Determine the (X, Y) coordinate at the center of the cell enclosing the given text.  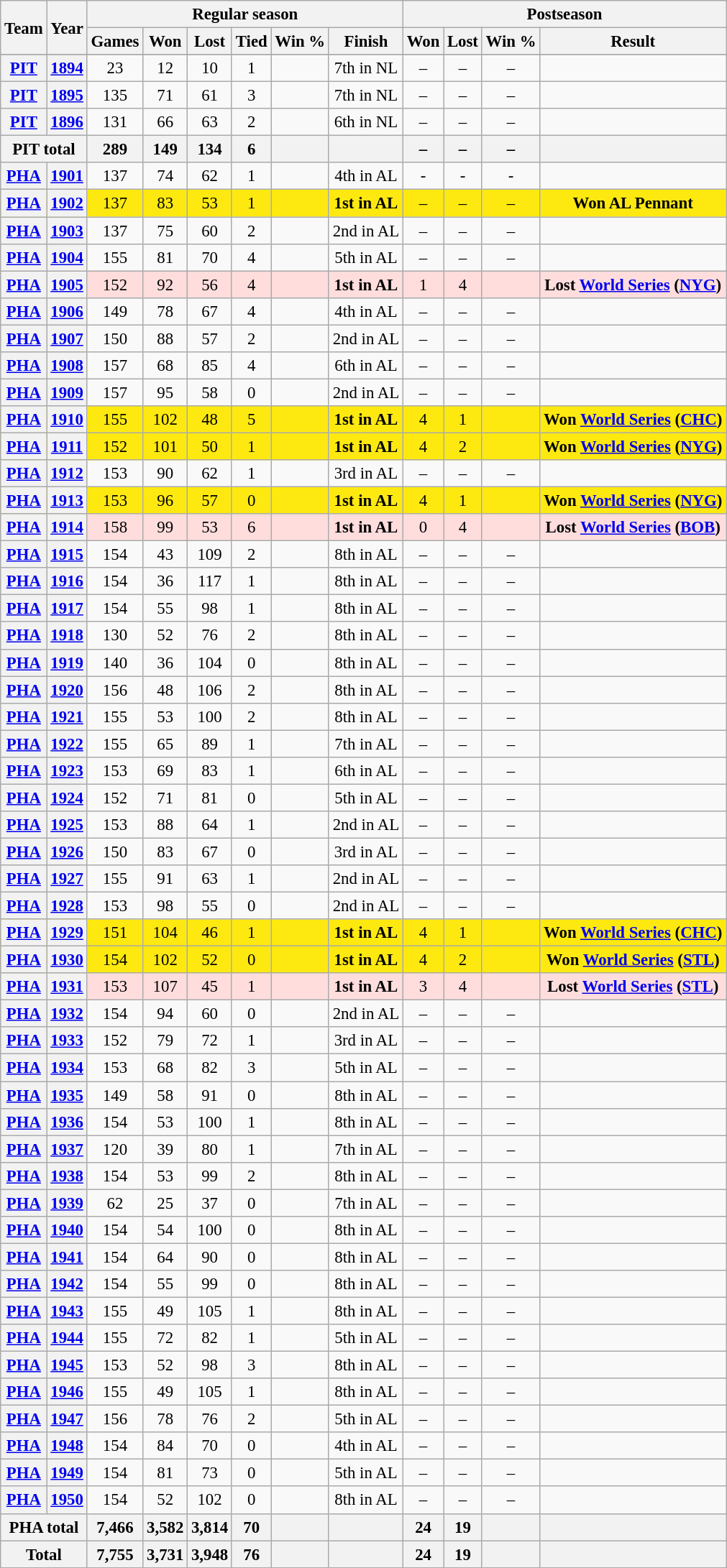
1947 (67, 1419)
3,814 (210, 1527)
69 (165, 771)
61 (210, 96)
7,466 (115, 1527)
130 (115, 636)
1948 (67, 1446)
1919 (67, 663)
1950 (67, 1500)
94 (165, 1014)
PHA total (44, 1527)
1927 (67, 879)
10 (210, 68)
1907 (67, 338)
1946 (67, 1392)
75 (165, 231)
Lost World Series (NYG) (633, 285)
6th in NL (365, 122)
1929 (67, 933)
1923 (67, 771)
158 (115, 527)
1912 (67, 474)
1937 (67, 1149)
73 (210, 1473)
1896 (67, 122)
1911 (67, 446)
80 (210, 1149)
46 (210, 933)
1902 (67, 203)
Lost World Series (BOB) (633, 527)
1918 (67, 636)
95 (165, 392)
1924 (67, 798)
117 (210, 581)
84 (165, 1446)
1921 (67, 716)
43 (165, 555)
1913 (67, 501)
Lost World Series (STL) (633, 987)
12 (165, 68)
Team (24, 27)
106 (210, 690)
1915 (67, 555)
92 (165, 285)
Regular season (244, 14)
Won World Series (STL) (633, 960)
1922 (67, 744)
1938 (67, 1176)
134 (210, 149)
1904 (67, 257)
1895 (67, 96)
1928 (67, 906)
65 (165, 744)
1934 (67, 1068)
Tied (251, 42)
1930 (67, 960)
5 (251, 420)
1909 (67, 392)
96 (165, 501)
1903 (67, 231)
37 (210, 1203)
1906 (67, 311)
54 (165, 1230)
101 (165, 446)
66 (165, 122)
79 (165, 1041)
1916 (67, 581)
85 (210, 366)
1935 (67, 1095)
3,731 (165, 1554)
Finish (365, 42)
Games (115, 42)
1908 (67, 366)
Won AL Pennant (633, 203)
1944 (67, 1338)
289 (115, 149)
1926 (67, 852)
1925 (67, 825)
7,755 (115, 1554)
89 (210, 744)
Result (633, 42)
107 (165, 987)
39 (165, 1149)
1940 (67, 1230)
1905 (67, 285)
1932 (67, 1014)
1942 (67, 1284)
1914 (67, 527)
Total (44, 1554)
140 (115, 663)
PIT total (44, 149)
Year (67, 27)
1920 (67, 690)
1901 (67, 176)
74 (165, 176)
45 (210, 987)
1917 (67, 609)
135 (115, 96)
23 (115, 68)
50 (210, 446)
1936 (67, 1122)
25 (165, 1203)
3,948 (210, 1554)
109 (210, 555)
1933 (67, 1041)
131 (115, 122)
Postseason (564, 14)
120 (115, 1149)
3,582 (165, 1527)
1943 (67, 1311)
151 (115, 933)
1894 (67, 68)
1945 (67, 1365)
1949 (67, 1473)
56 (210, 285)
1939 (67, 1203)
1931 (67, 987)
1941 (67, 1257)
1910 (67, 420)
